For the text-containing cell, return its midpoint in [x, y] coordinate format. 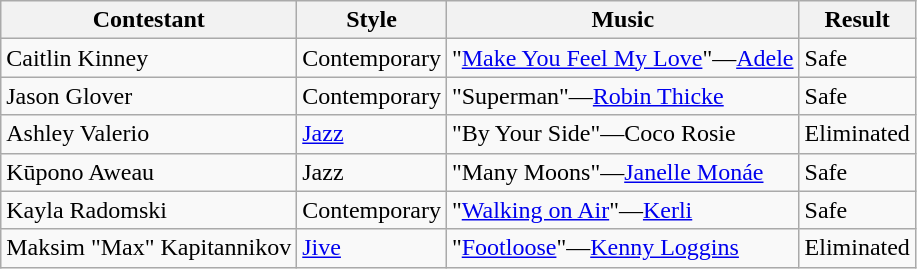
"Footloose"—Kenny Loggins [622, 248]
Result [857, 20]
Music [622, 20]
"Walking on Air"—Kerli [622, 210]
Contestant [149, 20]
Jive [372, 248]
"Make You Feel My Love"—Adele [622, 58]
Kūpono Aweau [149, 172]
Ashley Valerio [149, 134]
Style [372, 20]
Caitlin Kinney [149, 58]
Kayla Radomski [149, 210]
"By Your Side"—Coco Rosie [622, 134]
"Many Moons"—Janelle Monáe [622, 172]
Maksim "Max" Kapitannikov [149, 248]
Jason Glover [149, 96]
"Superman"—Robin Thicke [622, 96]
